Capture the cell that displays the provided text and extract its [X, Y] central coordinate. 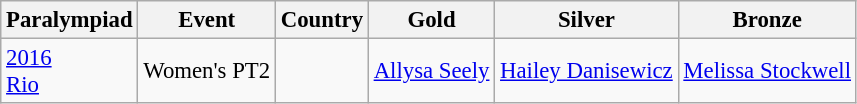
2016Rio [70, 72]
Event [207, 20]
Silver [586, 20]
Paralympiad [70, 20]
Gold [431, 20]
Hailey Danisewicz [586, 72]
Women's PT2 [207, 72]
Allysa Seely [431, 72]
Country [322, 20]
Melissa Stockwell [767, 72]
Bronze [767, 20]
